Extract the (x, y) coordinate from the center of the cell holding the provided text.  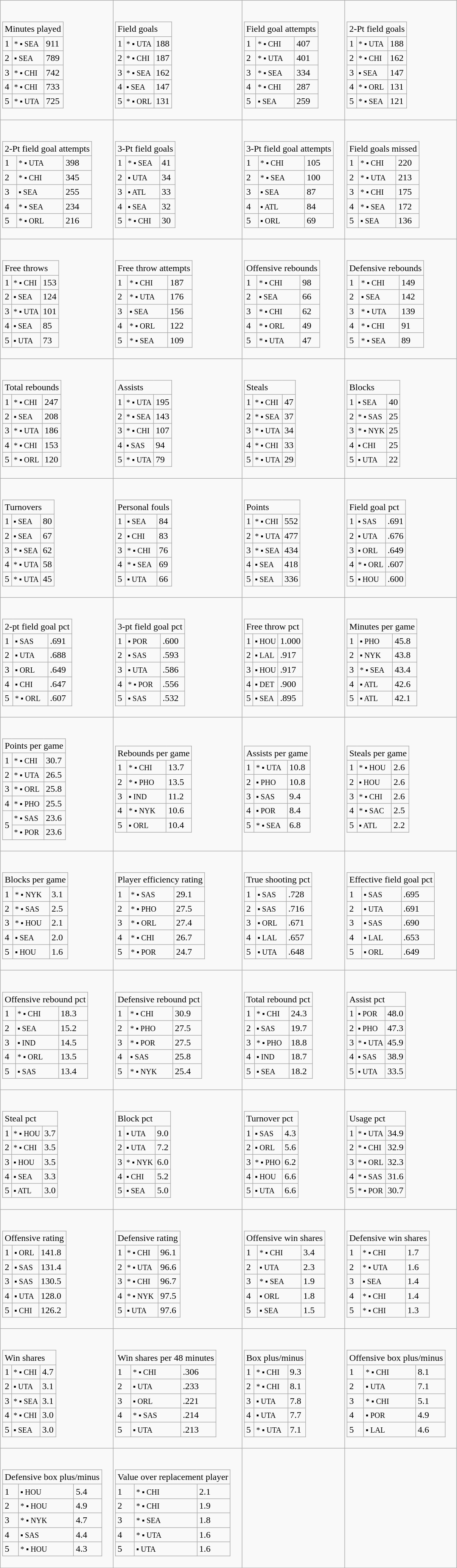
40 (393, 402)
Defensive box plus/minus (52, 1477)
.593 (173, 655)
Defensive win shares 1 * ▪ CHI 1.7 2 * ▪ UTA 1.6 3 ▪ SEA 1.4 4 * ▪ CHI 1.4 5 * ▪ CHI 1.3 (400, 1269)
.586 (173, 670)
2-pt field goal pct (37, 627)
742 (54, 72)
Effective field goal pct (391, 880)
Block pct (143, 1119)
287 (306, 87)
1.7 (417, 1253)
195 (163, 402)
2.2 (400, 825)
47.3 (395, 1028)
.532 (173, 698)
Defensive win shares (388, 1238)
18.7 (301, 1057)
.728 (299, 894)
Assists 1 * ▪ UTA 195 2 * ▪ SEA 143 3 * ▪ CHI 107 4 ▪ SAS 94 5 * ▪ UTA 79 (177, 419)
5.1 (431, 1401)
Turnover pct (271, 1119)
Minutes per game 1 ▪ PHO 45.8 2 ▪ NYK 43.8 3 * ▪ SEA 43.4 4 ▪ ATL 42.6 5 ▪ ATL 42.1 (400, 657)
Free throws 1 * ▪ CHI 153 2 ▪ SEA 124 3 * ▪ UTA 101 4 ▪ SEA 85 5 ▪ UTA 73 (57, 299)
7.8 (297, 1401)
18.3 (73, 1014)
Offensive rating (34, 1238)
Offensive win shares (284, 1238)
27.4 (189, 923)
Defensive rebound pct (159, 999)
▪ NYK (375, 655)
733 (54, 87)
89 (412, 340)
Offensive box plus/minus 1 * ▪ CHI 8.1 2 ▪ UTA 7.1 3 * ▪ CHI 5.1 4 ▪ POR 4.9 5 ▪ LAL 4.6 (400, 1388)
9.0 (163, 1133)
Defensive rebounds 1 * ▪ CHI 149 2 ▪ SEA 142 3 * ▪ UTA 139 4 * ▪ CHI 91 5 * ▪ SEA 89 (400, 299)
30 (167, 220)
Offensive rebounds (281, 268)
Field goals (143, 29)
29.1 (189, 894)
Blocks (374, 388)
2-Pt field goals (377, 29)
97.6 (169, 1310)
124 (50, 297)
24.3 (301, 1014)
Turnover pct 1 ▪ SAS 4.3 2 ▪ ORL 5.6 3 * ▪ PHO 6.2 4 ▪ HOU 6.6 5 ▪ UTA 6.6 (293, 1149)
Box plus/minus 1 * ▪ CHI 9.3 2 * ▪ CHI 8.1 3 ▪ UTA 7.8 4 ▪ UTA 7.7 5 * ▪ UTA 7.1 (293, 1388)
9.4 (298, 796)
37 (289, 416)
3.4 (313, 1253)
Points per game 1 * ▪ CHI 30.7 2 * ▪ UTA 26.5 3 * ▪ ORL 25.8 4 * ▪ PHO 25.5 5 * ▪ SAS 23.6 * ▪ POR 23.6 (57, 784)
5.6 (291, 1148)
Free throw attempts 1 * ▪ CHI 187 2 * ▪ UTA 176 3 ▪ SEA 156 4 * ▪ ORL 122 5 * ▪ SEA 109 (177, 299)
38.9 (395, 1057)
Steals per game (378, 753)
Free throw pct (273, 627)
85 (50, 326)
32.3 (396, 1162)
22 (393, 459)
Turnovers (28, 507)
Offensive rebound pct (45, 999)
* ▪ SAC (375, 811)
5.0 (163, 1191)
139 (412, 311)
67 (48, 536)
2-Pt field goals 1 * ▪ UTA 188 2 * ▪ CHI 162 3 ▪ SEA 147 4 * ▪ ORL 131 5 * ▪ SEA 121 (400, 60)
.233 (199, 1387)
.653 (418, 937)
3-Pt field goals 1 * ▪ SEA 41 2 ▪ UTA 34 3 ▪ ATL 33 4 ▪ SEA 32 5 * ▪ CHI 30 (177, 180)
49 (309, 326)
Field goals missed (383, 149)
Win shares 1 * ▪ CHI 4.7 2 ▪ UTA 3.1 3 * ▪ SEA 3.1 4 * ▪ CHI 3.0 5 ▪ SEA 3.0 (57, 1388)
Field goals missed 1 * ▪ CHI 220 2 * ▪ UTA 213 3 * ▪ CHI 175 4 * ▪ SEA 172 5 ▪ SEA 136 (400, 180)
8.4 (298, 811)
143 (163, 416)
.671 (299, 923)
Rebounds per game (154, 753)
Blocks 1 ▪ SEA 40 2 * ▪ SAS 25 3 * ▪ NYK 25 4 ▪ CHI 25 5 ▪ UTA 22 (400, 419)
Free throws (31, 268)
29 (289, 459)
336 (291, 579)
Defensive rating 1 * ▪ CHI 96.1 2 * ▪ UTA 96.6 3 * ▪ CHI 96.7 4 * ▪ NYK 97.5 5 ▪ UTA 97.6 (177, 1269)
3.7 (50, 1133)
.690 (418, 923)
Field goal pct (376, 507)
126.2 (52, 1310)
Field goal pct 1 ▪ SAS .691 2 ▪ UTA .676 3 ▪ ORL .649 4 * ▪ ORL .607 5 ▪ HOU .600 (400, 538)
Win shares per 48 minutes 1 * ▪ CHI .306 2 ▪ UTA .233 3 ▪ ORL .221 4 * ▪ SAS .214 5 ▪ UTA .213 (177, 1388)
100 (319, 177)
Points (272, 507)
91 (412, 326)
98 (309, 282)
42.1 (405, 698)
73 (50, 340)
.648 (299, 952)
234 (78, 206)
Steal pct (30, 1119)
Personal fouls (143, 507)
26.7 (189, 937)
18.2 (301, 1071)
552 (291, 521)
.306 (199, 1372)
31.6 (396, 1176)
Win shares per 48 minutes (166, 1357)
42.6 (405, 684)
Total rebounds 1 * ▪ CHI 247 2 ▪ SEA 208 3 * ▪ UTA 186 4 * ▪ CHI 153 5 * ▪ ORL 120 (57, 419)
725 (54, 101)
Total rebound pct 1 * ▪ CHI 24.3 2 ▪ SAS 19.7 3 * ▪ PHO 18.8 4 ▪ IND 18.7 5 ▪ SEA 18.2 (293, 1030)
45.8 (405, 641)
15.2 (73, 1028)
94 (163, 445)
.657 (299, 937)
45 (48, 579)
Value over replacement player (173, 1477)
3.3 (50, 1176)
2.3 (313, 1267)
.214 (199, 1415)
Field goal attempts 1 * ▪ CHI 407 2 * ▪ UTA 401 3 * ▪ SEA 334 4 * ▪ CHI 287 5 ▪ SEA 259 (293, 60)
2-pt field goal pct 1 ▪ SAS .691 2 ▪ UTA .688 3 ▪ ORL .649 4 ▪ CHI .647 5 * ▪ ORL .607 (57, 657)
Box plus/minus (275, 1357)
32.9 (396, 1148)
Minutes played 1 * ▪ SEA 911 2 ▪ SEA 789 3 * ▪ CHI 742 4 * ▪ CHI 733 5 * ▪ UTA 725 (57, 60)
Player efficiency rating (160, 880)
136 (407, 220)
33.5 (395, 1071)
Steals per game 1 * ▪ HOU 2.6 2 ▪ HOU 2.6 3 * ▪ CHI 2.6 4 * ▪ SAC 2.5 5 ▪ ATL 2.2 (400, 784)
1.000 (291, 641)
Defensive rating (148, 1238)
83 (164, 536)
.900 (291, 684)
10.6 (179, 811)
334 (306, 72)
Win shares (29, 1357)
87 (319, 192)
.676 (396, 536)
Offensive rebounds 1 * ▪ CHI 98 2 ▪ SEA 66 3 * ▪ CHI 62 4 * ▪ ORL 49 5 * ▪ UTA 47 (293, 299)
7.7 (297, 1415)
142 (412, 297)
477 (291, 536)
398 (78, 163)
Total rebounds (32, 388)
.213 (199, 1430)
789 (54, 58)
105 (319, 163)
101 (50, 311)
.221 (199, 1401)
25.5 (54, 803)
24.7 (189, 952)
48.0 (395, 1014)
Field goals 1 * ▪ UTA 188 2 * ▪ CHI 187 3 * ▪ SEA 162 4 ▪ SEA 147 5 * ▪ ORL 131 (177, 60)
58 (48, 565)
Block pct 1 ▪ UTA 9.0 2 ▪ UTA 7.2 3 * ▪ NYK 6.0 4 ▪ CHI 5.2 5 ▪ SEA 5.0 (177, 1149)
.556 (173, 684)
Defensive box plus/minus 1 ▪ HOU 5.4 2 * ▪ HOU 4.9 3 * ▪ NYK 4.7 4 ▪ SAS 4.4 5 * ▪ HOU 4.3 (57, 1508)
32 (167, 206)
2-Pt field goal attempts (47, 149)
97.5 (169, 1296)
6.0 (163, 1162)
Assist pct (376, 999)
5.4 (88, 1491)
Defensive rebounds (385, 268)
30.9 (188, 1014)
Defensive rebound pct 1 * ▪ CHI 30.9 2 * ▪ PHO 27.5 3 * ▪ POR 27.5 4 ▪ SAS 25.8 5 * ▪ NYK 25.4 (177, 1030)
Blocks per game 1 * ▪ NYK 3.1 2 * ▪ SAS 2.5 3 * ▪ HOU 2.1 4 ▪ SEA 2.0 5 ▪ HOU 1.6 (57, 910)
Field goal attempts (281, 29)
96.1 (169, 1253)
Offensive win shares 1 * ▪ CHI 3.4 2 ▪ UTA 2.3 3 * ▪ SEA 1.9 4 ▪ ORL 1.8 5 ▪ SEA 1.5 (293, 1269)
255 (78, 192)
259 (306, 101)
25.4 (188, 1071)
3-pt field goal pct (150, 627)
121 (397, 101)
▪ DET (266, 684)
96.6 (169, 1267)
220 (407, 163)
401 (306, 58)
208 (51, 416)
45.9 (395, 1042)
172 (407, 206)
107 (163, 431)
345 (78, 177)
34.9 (396, 1133)
Offensive rebound pct 1 * ▪ CHI 18.3 2 ▪ SEA 15.2 3 ▪ IND 14.5 4 * ▪ ORL 13.5 5 ▪ SAS 13.4 (57, 1030)
Points per game (34, 746)
10.4 (179, 825)
Assists per game 1 * ▪ UTA 10.8 2 ▪ PHO 10.8 3 ▪ SAS 9.4 4 ▪ POR 8.4 5 * ▪ SEA 6.8 (293, 784)
.647 (60, 684)
149 (412, 282)
Rebounds per game 1 * ▪ CHI 13.7 2 * ▪ PHO 13.5 3 ▪ IND 11.2 4 * ▪ NYK 10.6 5 ▪ ORL 10.4 (177, 784)
407 (306, 43)
14.5 (73, 1042)
.688 (60, 655)
7.2 (163, 1148)
130.5 (52, 1281)
Offensive box plus/minus (396, 1357)
120 (51, 459)
.695 (418, 894)
3-Pt field goal attempts (289, 149)
128.0 (52, 1296)
911 (54, 43)
43.8 (405, 655)
141.8 (52, 1253)
Offensive rating 1 ▪ ORL 141.8 2 ▪ SAS 131.4 3 ▪ SAS 130.5 4 ▪ UTA 128.0 5 ▪ CHI 126.2 (57, 1269)
Usage pct 1 * ▪ UTA 34.9 2 * ▪ CHI 32.9 3 * ▪ ORL 32.3 4 * ▪ SAS 31.6 5 * ▪ POR 30.7 (400, 1149)
Free throw pct 1 ▪ HOU 1.000 2 ▪ LAL .917 3 ▪ HOU .917 4 ▪ DET .900 5 ▪ SEA .895 (293, 657)
3-Pt field goals (145, 149)
176 (180, 297)
434 (291, 550)
18.8 (301, 1042)
.895 (291, 698)
156 (180, 311)
213 (407, 177)
122 (180, 326)
9.3 (297, 1372)
Free throw attempts (154, 268)
3-pt field goal pct 1 ▪ POR .600 2 ▪ SAS .593 3 ▪ UTA .586 4 * ▪ POR .556 5 ▪ SAS .532 (177, 657)
Minutes per game (382, 627)
Steals (270, 388)
418 (291, 565)
1.5 (313, 1310)
11.2 (179, 796)
2.0 (59, 937)
26.5 (54, 775)
True shooting pct (278, 880)
131.4 (52, 1267)
.716 (299, 909)
109 (180, 340)
19.7 (301, 1028)
1.3 (417, 1310)
13.7 (179, 768)
5.2 (163, 1176)
76 (164, 550)
4.4 (88, 1535)
Effective field goal pct 1 ▪ SAS .695 2 ▪ UTA .691 3 ▪ SAS .690 4 ▪ LAL .653 5 ▪ ORL .649 (400, 910)
216 (78, 220)
Assists (143, 388)
Player efficiency rating 1 * ▪ SAS 29.1 2 * ▪ PHO 27.5 3 * ▪ ORL 27.4 4 * ▪ CHI 26.7 5 * ▪ POR 24.7 (177, 910)
Total rebound pct (278, 999)
41 (167, 163)
96.7 (169, 1281)
Minutes played (33, 29)
43.4 (405, 670)
Assists per game (277, 753)
247 (51, 402)
Turnovers 1 ▪ SEA 80 2 ▪ SEA 67 3 * ▪ SEA 62 4 * ▪ UTA 58 5 * ▪ UTA 45 (57, 538)
13.4 (73, 1071)
80 (48, 521)
Steal pct 1 * ▪ HOU 3.7 2 * ▪ CHI 3.5 3 ▪ HOU 3.5 4 ▪ SEA 3.3 5 ▪ ATL 3.0 (57, 1149)
175 (407, 192)
6.2 (291, 1162)
Personal fouls 1 ▪ SEA 84 2 ▪ CHI 83 3 * ▪ CHI 76 4 * ▪ SEA 69 5 ▪ UTA 66 (177, 538)
Assist pct 1 ▪ POR 48.0 2 ▪ PHO 47.3 3 * ▪ UTA 45.9 4 ▪ SAS 38.9 5 ▪ UTA 33.5 (400, 1030)
True shooting pct 1 ▪ SAS .728 2 ▪ SAS .716 3 ▪ ORL .671 4 ▪ LAL .657 5 ▪ UTA .648 (293, 910)
186 (51, 431)
6.8 (298, 825)
4.6 (431, 1430)
79 (163, 459)
Blocks per game (35, 880)
Steals 1 * ▪ CHI 47 2 * ▪ SEA 37 3 * ▪ UTA 34 4 * ▪ CHI 33 5 * ▪ UTA 29 (293, 419)
2-Pt field goal attempts 1 * ▪ UTA 398 2 * ▪ CHI 345 3 ▪ SEA 255 4 * ▪ SEA 234 5 * ▪ ORL 216 (57, 180)
3-Pt field goal attempts 1 * ▪ CHI 105 2 * ▪ SEA 100 3 ▪ SEA 87 4 ▪ ATL 84 5 ▪ ORL 69 (293, 180)
Value over replacement player 1 * ▪ CHI 2.1 2 * ▪ CHI 1.9 3 * ▪ SEA 1.8 4 * ▪ UTA 1.6 5 ▪ UTA 1.6 (177, 1508)
Points 1 * ▪ CHI 552 2 * ▪ UTA 477 3 * ▪ SEA 434 4 ▪ SEA 418 5 ▪ SEA 336 (293, 538)
Usage pct (376, 1119)
